For the text-containing cell, return its midpoint in [X, Y] coordinate format. 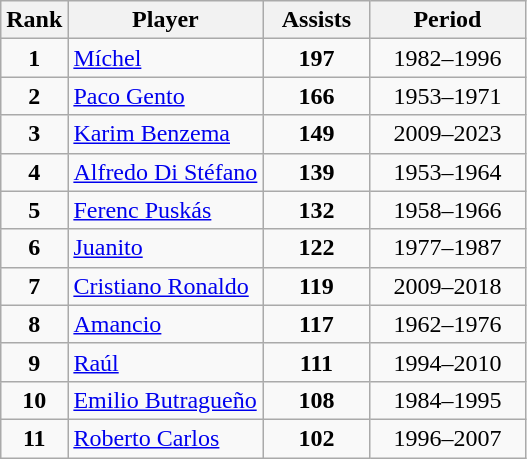
119 [316, 286]
1996–2007 [448, 438]
1962–1976 [448, 324]
7 [34, 286]
Alfredo Di Stéfano [166, 172]
197 [316, 58]
1958–1966 [448, 210]
Ferenc Puskás [166, 210]
Karim Benzema [166, 134]
132 [316, 210]
2009–2023 [448, 134]
1 [34, 58]
122 [316, 248]
6 [34, 248]
Amancio [166, 324]
3 [34, 134]
10 [34, 400]
149 [316, 134]
Paco Gento [166, 96]
Assists [316, 20]
1953–1971 [448, 96]
Raúl [166, 362]
Juanito [166, 248]
139 [316, 172]
1977–1987 [448, 248]
5 [34, 210]
108 [316, 400]
Cristiano Ronaldo [166, 286]
Rank [34, 20]
9 [34, 362]
8 [34, 324]
2 [34, 96]
1994–2010 [448, 362]
Míchel [166, 58]
4 [34, 172]
2009–2018 [448, 286]
102 [316, 438]
1953–1964 [448, 172]
1984–1995 [448, 400]
11 [34, 438]
117 [316, 324]
111 [316, 362]
Emilio Butragueño [166, 400]
Period [448, 20]
Player [166, 20]
166 [316, 96]
1982–1996 [448, 58]
Roberto Carlos [166, 438]
